Capture the cell that displays the provided text and extract its (x, y) central coordinate. 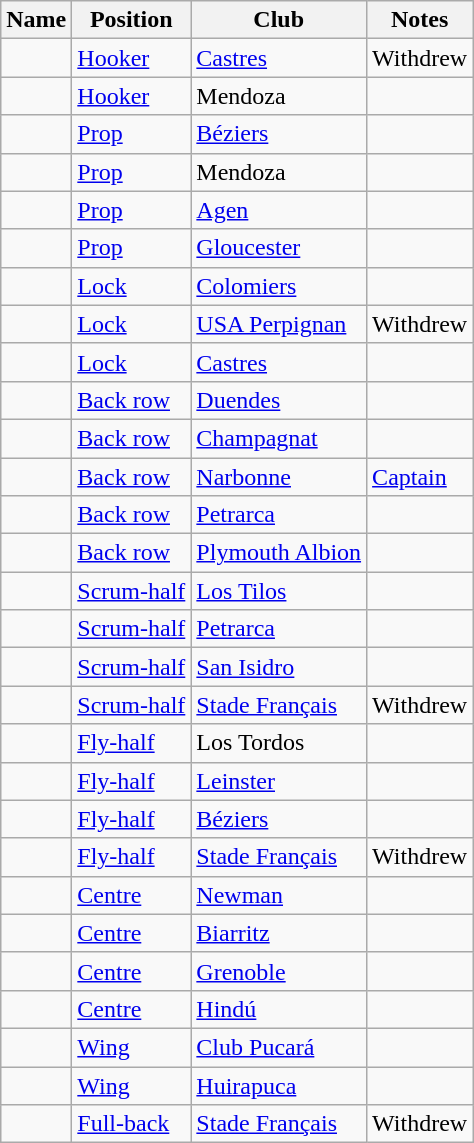
San Isidro (279, 667)
Leinster (279, 781)
Full-back (132, 1124)
USA Perpignan (279, 324)
Gloucester (279, 248)
Grenoble (279, 971)
Hindú (279, 1009)
Position (132, 20)
Club (279, 20)
Narbonne (279, 477)
Colomiers (279, 286)
Los Tordos (279, 743)
Notes (420, 20)
Captain (420, 477)
Biarritz (279, 933)
Duendes (279, 400)
Los Tilos (279, 591)
Champagnat (279, 438)
Newman (279, 895)
Plymouth Albion (279, 553)
Club Pucará (279, 1047)
Name (36, 20)
Agen (279, 210)
Huirapuca (279, 1085)
